Pinpoint the cell where the given text exists, returning its [X, Y] midpoint coordinate. 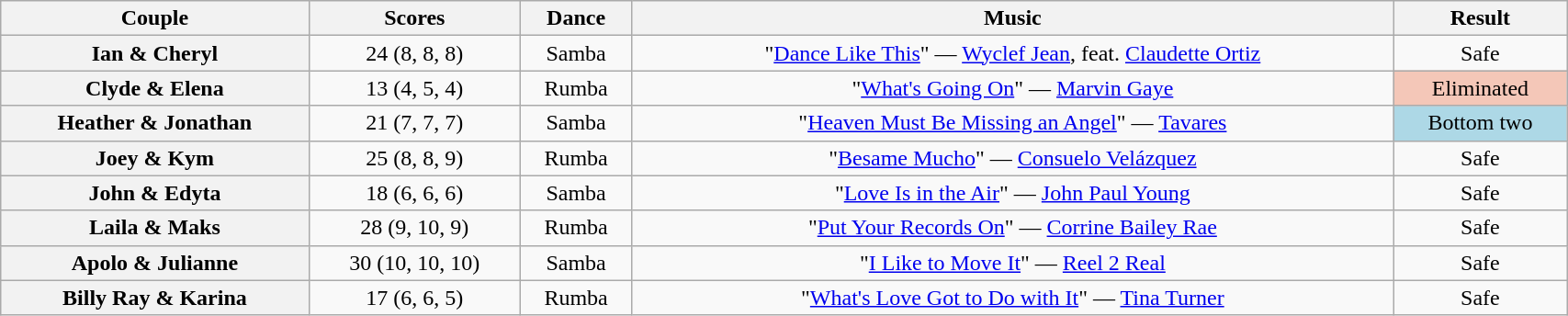
21 (7, 7, 7) [414, 123]
Bottom two [1480, 123]
"Heaven Must Be Missing an Angel" — Tavares [1013, 123]
13 (4, 5, 4) [414, 88]
"Love Is in the Air" — John Paul Young [1013, 193]
Eliminated [1480, 88]
30 (10, 10, 10) [414, 263]
"What's Going On" — Marvin Gaye [1013, 88]
Music [1013, 18]
18 (6, 6, 6) [414, 193]
"Dance Like This" — Wyclef Jean, feat. Claudette Ortiz [1013, 53]
Result [1480, 18]
28 (9, 10, 9) [414, 228]
Clyde & Elena [154, 88]
Billy Ray & Karina [154, 298]
Joey & Kym [154, 158]
"Besame Mucho" — Consuelo Velázquez [1013, 158]
John & Edyta [154, 193]
Heather & Jonathan [154, 123]
24 (8, 8, 8) [414, 53]
Scores [414, 18]
"What's Love Got to Do with It" — Tina Turner [1013, 298]
Apolo & Julianne [154, 263]
Couple [154, 18]
Ian & Cheryl [154, 53]
Laila & Maks [154, 228]
25 (8, 8, 9) [414, 158]
"Put Your Records On" — Corrine Bailey Rae [1013, 228]
"I Like to Move It" — Reel 2 Real [1013, 263]
17 (6, 6, 5) [414, 298]
Dance [577, 18]
